Provide the (x, y) coordinate of the cell's center where the given text is located.  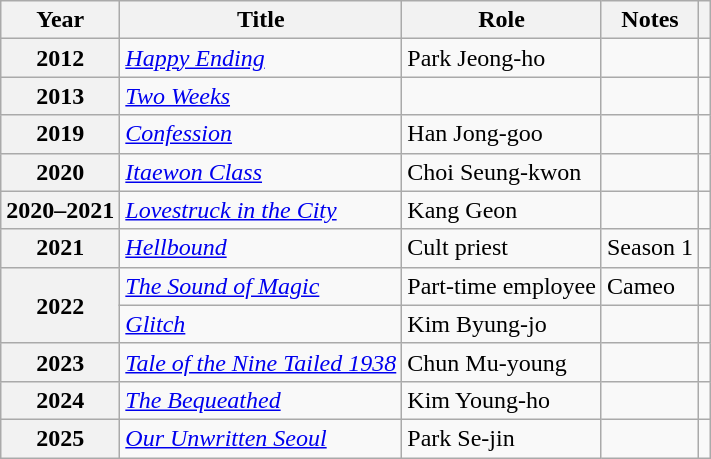
Year (60, 20)
Cult priest (502, 248)
2020–2021 (60, 210)
2025 (60, 438)
Han Jong-goo (502, 134)
Kim Byung-jo (502, 324)
2024 (60, 400)
Itaewon Class (261, 172)
2012 (60, 58)
2023 (60, 362)
Chun Mu-young (502, 362)
2019 (60, 134)
Kim Young-ho (502, 400)
Notes (650, 20)
Kang Geon (502, 210)
2022 (60, 305)
Title (261, 20)
Our Unwritten Seoul (261, 438)
Tale of the Nine Tailed 1938 (261, 362)
Two Weeks (261, 96)
Part-time employee (502, 286)
Confession (261, 134)
Choi Seung-kwon (502, 172)
Happy Ending (261, 58)
The Bequeathed (261, 400)
Glitch (261, 324)
Lovestruck in the City (261, 210)
Cameo (650, 286)
Park Se-jin (502, 438)
2020 (60, 172)
Park Jeong-ho (502, 58)
Role (502, 20)
Season 1 (650, 248)
Hellbound (261, 248)
The Sound of Magic (261, 286)
2013 (60, 96)
2021 (60, 248)
